Determine the [X, Y] coordinate at the center of the cell enclosing the given text.  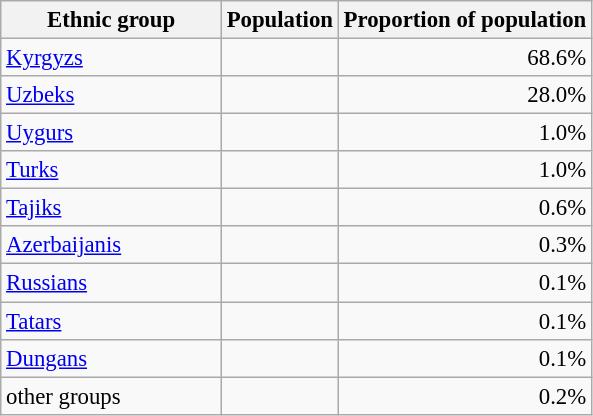
Azerbaijanis [112, 245]
0.2% [464, 396]
Turks [112, 170]
Proportion of population [464, 20]
Tajiks [112, 208]
0.3% [464, 245]
Population [280, 20]
Dungans [112, 358]
Russians [112, 283]
Uzbeks [112, 95]
Tatars [112, 321]
Ethnic group [112, 20]
Uygurs [112, 133]
28.0% [464, 95]
other groups [112, 396]
0.6% [464, 208]
68.6% [464, 58]
Kyrgyzs [112, 58]
